Detect which cell encompasses the target text, then output its [x, y] center coordinate. 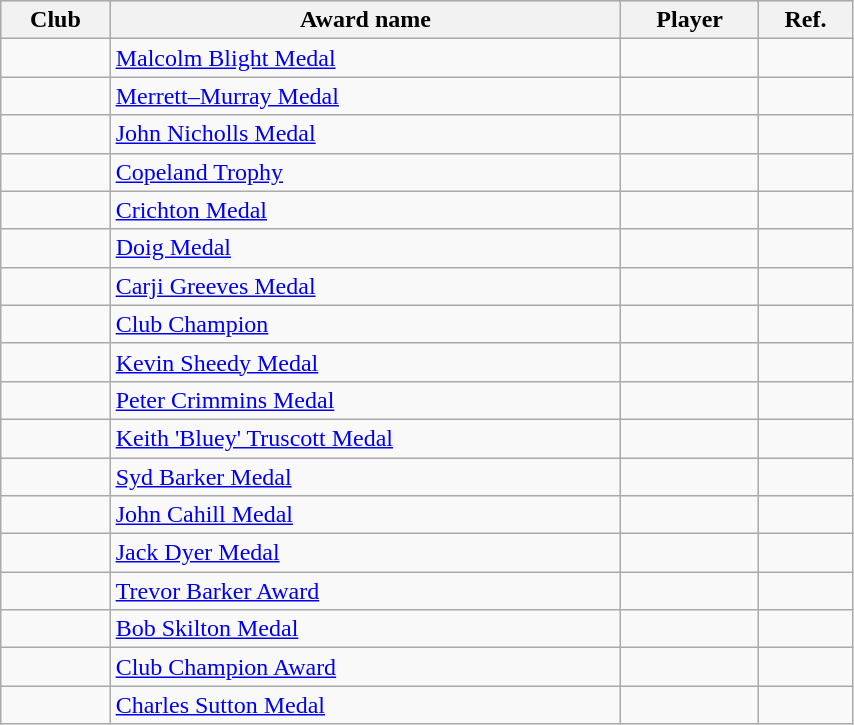
Crichton Medal [366, 210]
Keith 'Bluey' Truscott Medal [366, 438]
Club Champion [366, 324]
Copeland Trophy [366, 172]
Club Champion Award [366, 667]
Kevin Sheedy Medal [366, 362]
Award name [366, 20]
Bob Skilton Medal [366, 629]
Merrett–Murray Medal [366, 96]
John Cahill Medal [366, 515]
Player [690, 20]
Malcolm Blight Medal [366, 58]
Doig Medal [366, 248]
Ref. [805, 20]
Peter Crimmins Medal [366, 400]
John Nicholls Medal [366, 134]
Charles Sutton Medal [366, 705]
Carji Greeves Medal [366, 286]
Trevor Barker Award [366, 591]
Syd Barker Medal [366, 477]
Club [56, 20]
Jack Dyer Medal [366, 553]
